Detect which cell encompasses the target text, then output its (x, y) center coordinate. 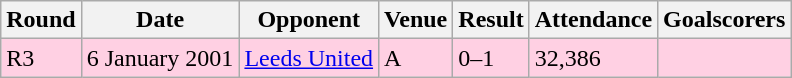
Date (160, 20)
Leeds United (309, 58)
Result (491, 20)
Goalscorers (724, 20)
6 January 2001 (160, 58)
Opponent (309, 20)
Attendance (593, 20)
R3 (41, 58)
Round (41, 20)
Venue (416, 20)
32,386 (593, 58)
A (416, 58)
0–1 (491, 58)
